Find where the given text appears and provide that cell's center as (x, y) coordinate. 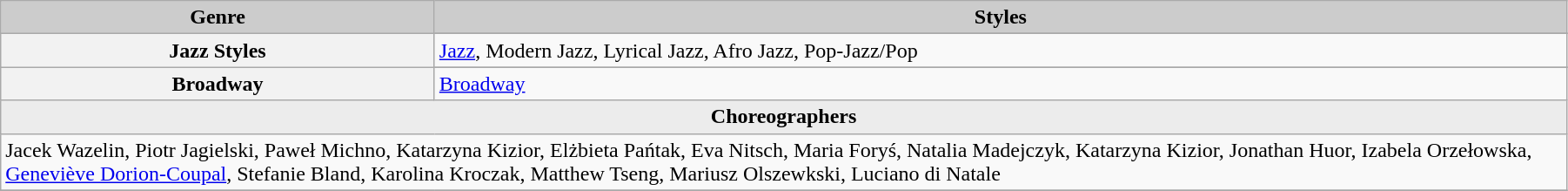
Genre (218, 17)
Choreographers (784, 117)
Jazz Styles (218, 51)
Styles (1001, 17)
Jazz, Modern Jazz, Lyrical Jazz, Afro Jazz, Pop-Jazz/Pop (1001, 51)
